Detect which cell encompasses the target text, then output its [X, Y] center coordinate. 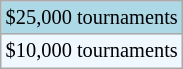
$25,000 tournaments [92, 17]
$10,000 tournaments [92, 51]
